Determine the [x, y] coordinate at the center of the cell enclosing the given text.  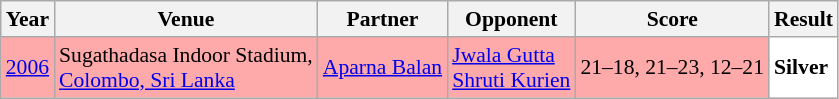
Result [804, 19]
Aparna Balan [382, 68]
Score [672, 19]
Silver [804, 68]
Venue [186, 19]
Jwala Gutta Shruti Kurien [511, 68]
Opponent [511, 19]
Year [28, 19]
2006 [28, 68]
Partner [382, 19]
21–18, 21–23, 12–21 [672, 68]
Sugathadasa Indoor Stadium,Colombo, Sri Lanka [186, 68]
